Detect which cell encompasses the target text, then output its [X, Y] center coordinate. 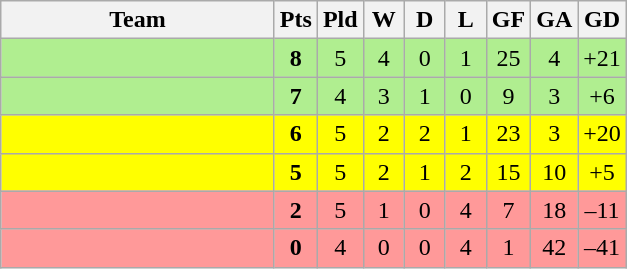
–11 [602, 210]
Pts [296, 20]
L [466, 20]
D [424, 20]
–41 [602, 248]
GF [508, 20]
10 [554, 172]
+20 [602, 134]
+21 [602, 58]
42 [554, 248]
18 [554, 210]
6 [296, 134]
Team [138, 20]
+5 [602, 172]
25 [508, 58]
GD [602, 20]
W [384, 20]
+6 [602, 96]
Pld [340, 20]
8 [296, 58]
15 [508, 172]
23 [508, 134]
9 [508, 96]
GA [554, 20]
